Detect which cell encompasses the target text, then output its [x, y] center coordinate. 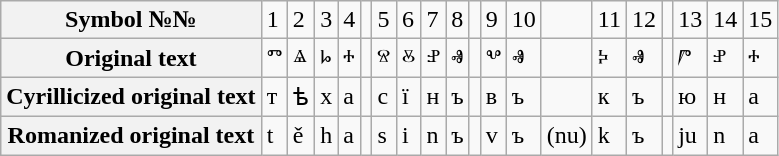
6 [408, 20]
2 [301, 20]
8 [458, 20]
i [408, 135]
11 [609, 20]
s [384, 135]
Original text [131, 58]
3 [326, 20]
t [274, 135]
ⱓ [690, 58]
ⱅ [274, 58]
12 [644, 20]
h [326, 135]
5 [384, 20]
ě [301, 135]
Romanized original text [131, 135]
Symbol №№ [131, 20]
ї [408, 97]
7 [434, 20]
в [493, 97]
1 [274, 20]
Cyrillicized original text [131, 97]
13 [690, 20]
(nu) [566, 135]
х [326, 97]
15 [760, 20]
ⰲ [493, 58]
с [384, 97]
ju [690, 135]
4 [350, 20]
v [493, 135]
ⱑ [301, 58]
14 [726, 20]
ⱄ [384, 58]
10 [524, 20]
ѣ [301, 97]
ⰽ [609, 58]
к [609, 97]
ⰻ [408, 58]
ю [690, 97]
9 [493, 20]
ⱈ [326, 58]
т [274, 97]
k [609, 135]
